Detect which cell encompasses the target text, then output its (x, y) center coordinate. 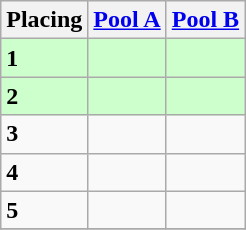
2 (44, 96)
Pool A (127, 20)
Placing (44, 20)
3 (44, 134)
5 (44, 210)
Pool B (205, 20)
1 (44, 58)
4 (44, 172)
